Identify which cell holds the provided text, then report its (x, y) central coordinate. 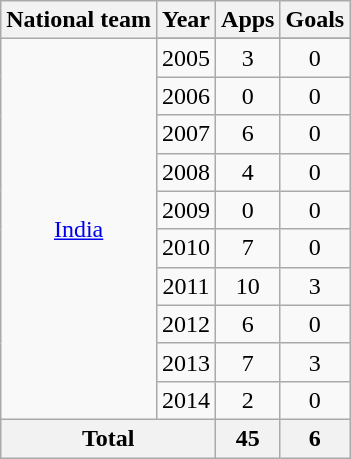
2008 (186, 172)
2010 (186, 248)
Total (108, 438)
10 (248, 286)
2 (248, 400)
2014 (186, 400)
National team (79, 20)
Apps (248, 20)
2009 (186, 210)
Goals (315, 20)
2005 (186, 58)
4 (248, 172)
India (79, 230)
2006 (186, 96)
Year (186, 20)
2013 (186, 362)
2007 (186, 134)
2011 (186, 286)
45 (248, 438)
2012 (186, 324)
